Output the (X, Y) coordinate of the center of the cell containing the given text.  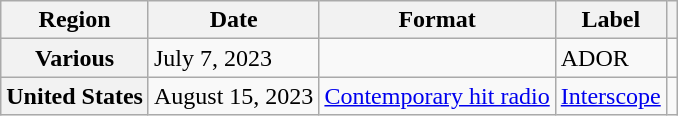
United States (75, 96)
Contemporary hit radio (437, 96)
Region (75, 20)
Label (610, 20)
Interscope (610, 96)
July 7, 2023 (233, 58)
ADOR (610, 58)
August 15, 2023 (233, 96)
Various (75, 58)
Format (437, 20)
Date (233, 20)
